For the text-containing cell, return its midpoint in (x, y) coordinate format. 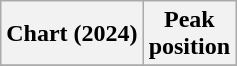
Peakposition (189, 34)
Chart (2024) (72, 34)
